For the text-containing cell, return its midpoint in (X, Y) coordinate format. 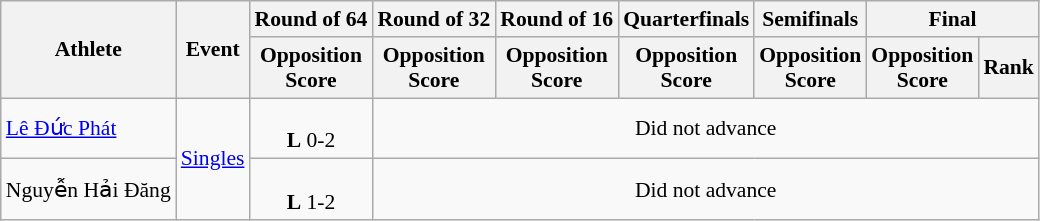
Round of 64 (310, 19)
Final (952, 19)
L 0-2 (310, 128)
Athlete (88, 50)
Singles (213, 159)
Semifinals (810, 19)
Nguyễn Hải Đăng (88, 190)
Round of 16 (556, 19)
Rank (1008, 68)
Quarterfinals (686, 19)
Lê Đức Phát (88, 128)
Event (213, 50)
Round of 32 (434, 19)
L 1-2 (310, 190)
